Output the [X, Y] coordinate of the center of the cell containing the given text.  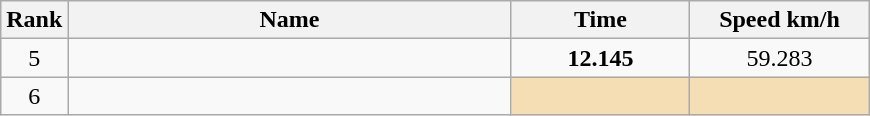
Name [290, 20]
Rank [34, 20]
6 [34, 96]
Speed km/h [780, 20]
Time [600, 20]
5 [34, 58]
12.145 [600, 58]
59.283 [780, 58]
